Pinpoint the cell where the given text exists, returning its [x, y] midpoint coordinate. 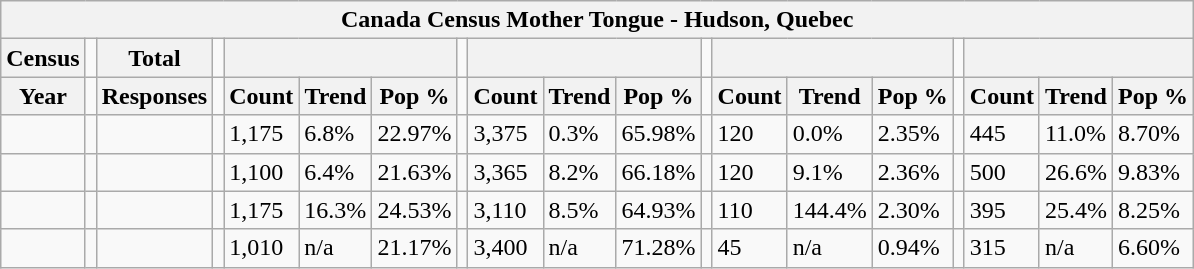
26.6% [1076, 172]
21.17% [414, 248]
8.2% [580, 172]
6.60% [1152, 248]
16.3% [336, 210]
110 [750, 210]
45 [750, 248]
65.98% [658, 134]
21.63% [414, 172]
Canada Census Mother Tongue - Hudson, Quebec [598, 20]
395 [1002, 210]
Responses [154, 96]
0.3% [580, 134]
71.28% [658, 248]
64.93% [658, 210]
Total [154, 58]
0.94% [912, 248]
315 [1002, 248]
25.4% [1076, 210]
Census [43, 58]
8.70% [1152, 134]
2.36% [912, 172]
9.1% [830, 172]
1,100 [262, 172]
6.8% [336, 134]
Year [43, 96]
24.53% [414, 210]
2.30% [912, 210]
1,010 [262, 248]
445 [1002, 134]
3,365 [506, 172]
6.4% [336, 172]
3,375 [506, 134]
22.97% [414, 134]
11.0% [1076, 134]
8.25% [1152, 210]
66.18% [658, 172]
8.5% [580, 210]
3,110 [506, 210]
144.4% [830, 210]
2.35% [912, 134]
9.83% [1152, 172]
3,400 [506, 248]
0.0% [830, 134]
500 [1002, 172]
